For the text-containing cell, return its midpoint in [x, y] coordinate format. 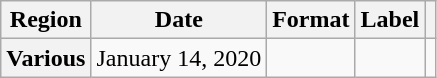
Date [179, 20]
Various [46, 58]
Region [46, 20]
Format [311, 20]
January 14, 2020 [179, 58]
Label [390, 20]
